Pinpoint the cell where the given text exists, returning its [x, y] midpoint coordinate. 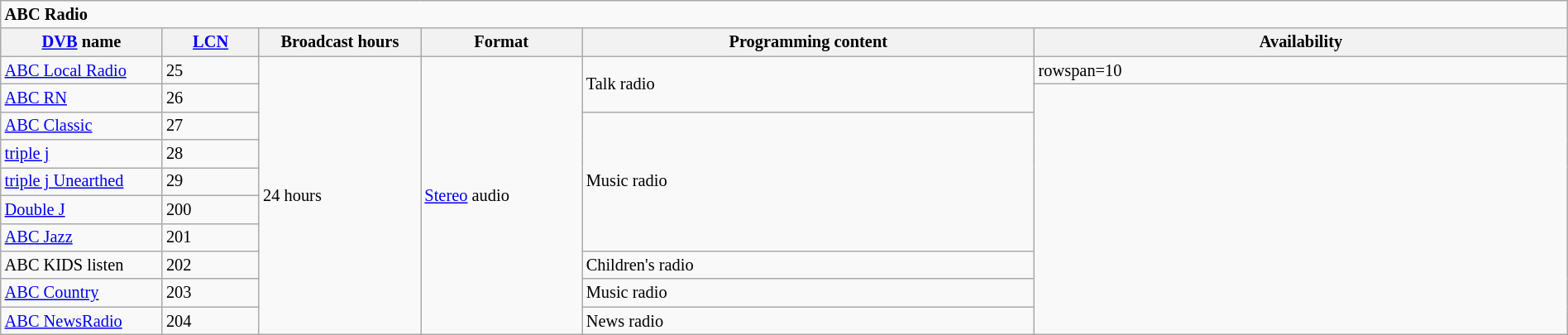
Talk radio [809, 84]
29 [210, 181]
203 [210, 293]
27 [210, 126]
News radio [809, 321]
ABC RN [81, 98]
Format [501, 42]
ABC NewsRadio [81, 321]
28 [210, 154]
LCN [210, 42]
204 [210, 321]
ABC Country [81, 293]
Double J [81, 209]
ABC Local Radio [81, 70]
200 [210, 209]
201 [210, 237]
Availability [1302, 42]
Programming content [809, 42]
ABC KIDS listen [81, 265]
202 [210, 265]
24 hours [339, 195]
26 [210, 98]
DVB name [81, 42]
rowspan=10 [1302, 70]
25 [210, 70]
triple j [81, 154]
ABC Jazz [81, 237]
Stereo audio [501, 195]
Children's radio [809, 265]
ABC Radio [784, 14]
triple j Unearthed [81, 181]
Broadcast hours [339, 42]
ABC Classic [81, 126]
